Extract the (X, Y) coordinate from the center of the cell holding the provided text.  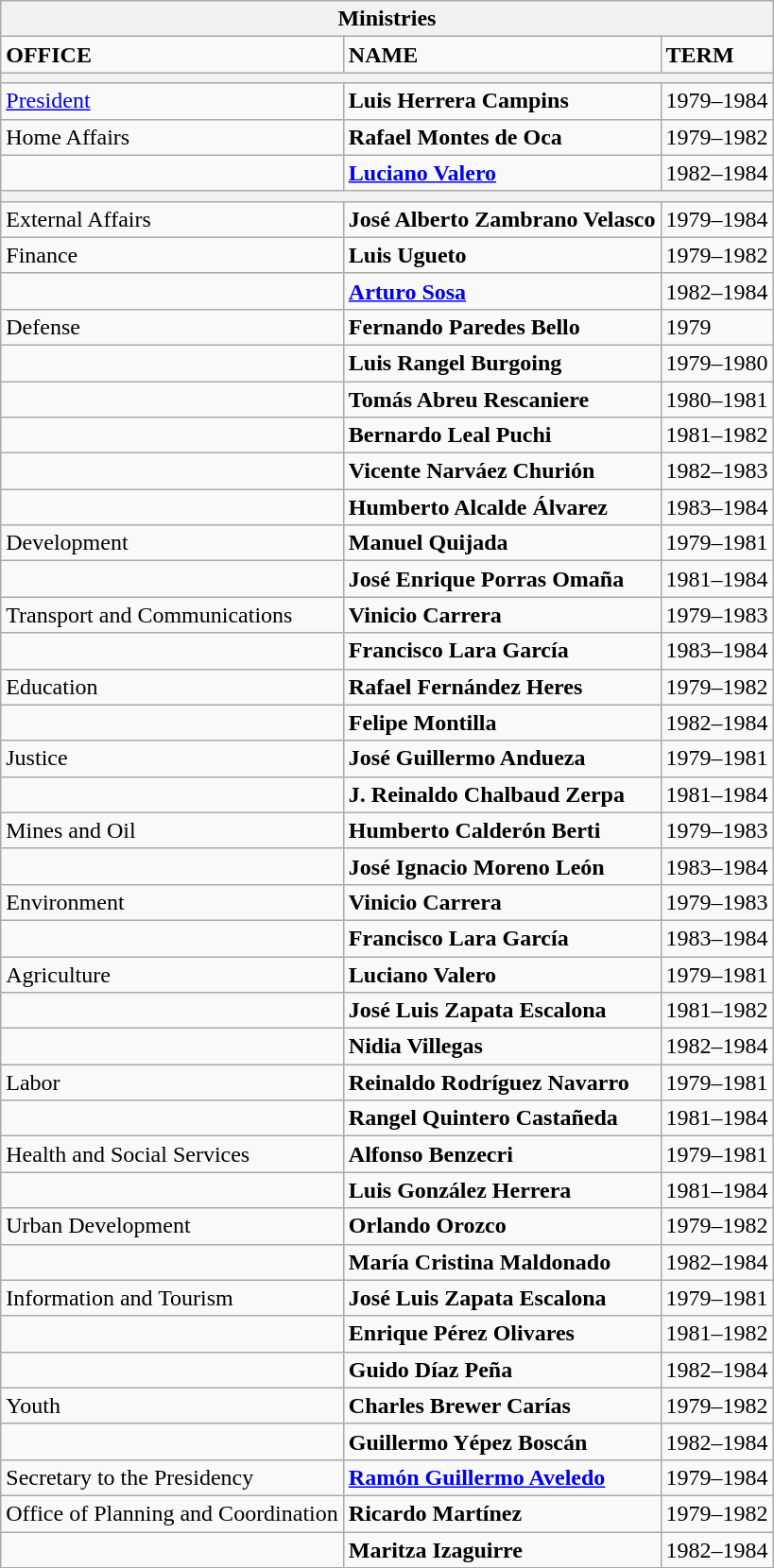
1982–1983 (716, 471)
Felipe Montilla (502, 723)
Enrique Pérez Olivares (502, 1334)
José Ignacio Moreno León (502, 866)
Environment (172, 902)
1979–1980 (716, 363)
Guillermo Yépez Boscán (502, 1441)
Youth (172, 1406)
External Affairs (172, 219)
1980–1981 (716, 400)
José Enrique Porras Omaña (502, 579)
Luis Herrera Campins (502, 101)
Home Affairs (172, 137)
José Alberto Zambrano Velasco (502, 219)
Humberto Calderón Berti (502, 830)
Defense (172, 327)
Office of Planning and Coordination (172, 1513)
Reinaldo Rodríguez Navarro (502, 1082)
Rafael Montes de Oca (502, 137)
Guido Díaz Peña (502, 1370)
Education (172, 687)
Ministries (387, 19)
Alfonso Benzecri (502, 1154)
Charles Brewer Carías (502, 1406)
Urban Development (172, 1226)
Luis Ugueto (502, 255)
José Guillermo Andueza (502, 758)
Manuel Quijada (502, 543)
Development (172, 543)
J. Reinaldo Chalbaud Zerpa (502, 794)
Transport and Communications (172, 615)
1979 (716, 327)
Rangel Quintero Castañeda (502, 1118)
OFFICE (172, 55)
NAME (502, 55)
Information and Tourism (172, 1298)
Humberto Alcalde Álvarez (502, 507)
TERM (716, 55)
Bernardo Leal Puchi (502, 435)
Mines and Oil (172, 830)
President (172, 101)
Rafael Fernández Heres (502, 687)
María Cristina Maldonado (502, 1262)
Finance (172, 255)
Vicente Narváez Churión (502, 471)
Maritza Izaguirre (502, 1550)
Ramón Guillermo Aveledo (502, 1477)
Ricardo Martínez (502, 1513)
Agriculture (172, 974)
Tomás Abreu Rescaniere (502, 400)
Fernando Paredes Bello (502, 327)
Justice (172, 758)
Health and Social Services (172, 1154)
Nidia Villegas (502, 1047)
Luis Rangel Burgoing (502, 363)
Luis González Herrera (502, 1190)
Secretary to the Presidency (172, 1477)
Orlando Orozco (502, 1226)
Labor (172, 1082)
Arturo Sosa (502, 291)
